Return the (X, Y) coordinate for the center point of the cell that contains the specified text.  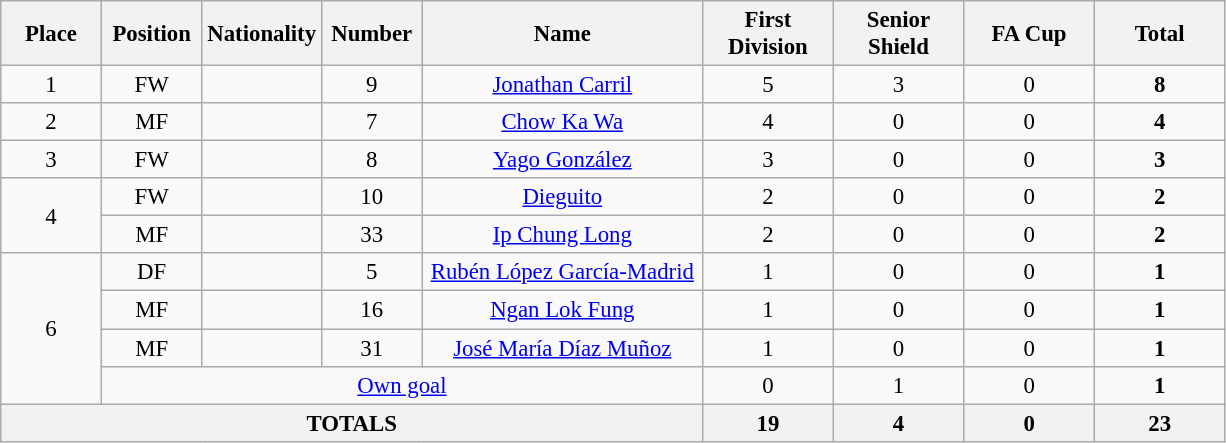
23 (1160, 423)
7 (372, 122)
José María Díaz Muñoz (562, 348)
10 (372, 197)
Number (372, 34)
Ngan Lok Fung (562, 310)
Jonathan Carril (562, 85)
Dieguito (562, 197)
Ip Chung Long (562, 235)
Name (562, 34)
31 (372, 348)
Nationality (262, 34)
Position (152, 34)
6 (52, 329)
16 (372, 310)
Total (1160, 34)
Own goal (402, 385)
DF (152, 273)
TOTALS (352, 423)
Chow Ka Wa (562, 122)
9 (372, 85)
Senior Shield (898, 34)
First Division (768, 34)
Rubén López García-Madrid (562, 273)
FA Cup (1030, 34)
19 (768, 423)
Place (52, 34)
33 (372, 235)
Yago González (562, 160)
